Return the (x, y) coordinate for the center point of the cell that contains the specified text.  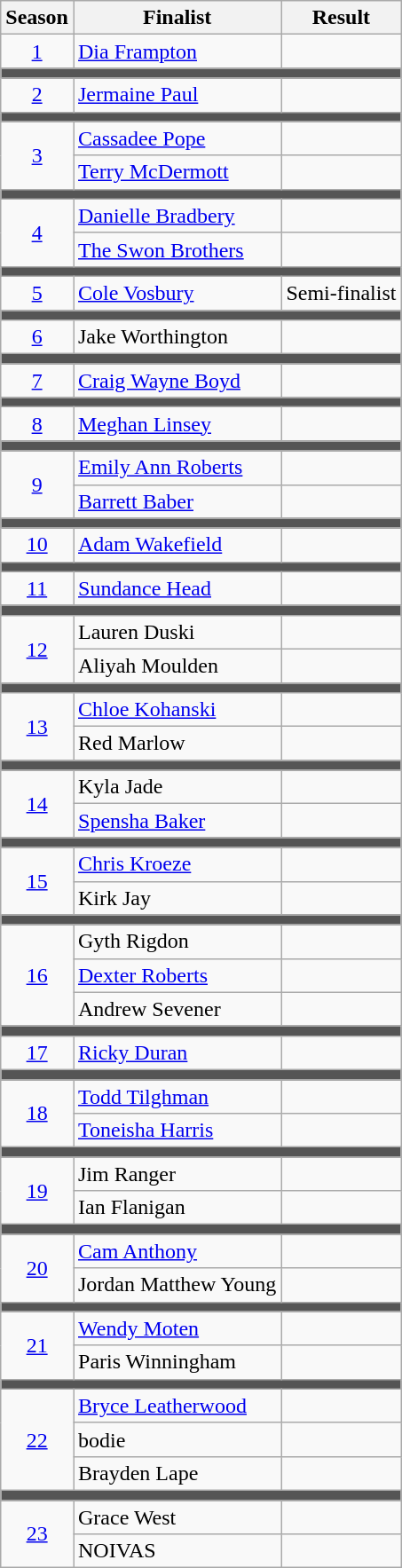
8 (37, 424)
19 (37, 1191)
Chris Kroeze (177, 864)
7 (37, 381)
6 (37, 337)
Bryce Leatherwood (177, 1406)
Lauren Duski (177, 632)
14 (37, 804)
Adam Wakefield (177, 545)
Jim Ranger (177, 1174)
Toneisha Harris (177, 1131)
Jake Worthington (177, 337)
Ian Flanigan (177, 1208)
2 (37, 95)
5 (37, 293)
12 (37, 649)
Craig Wayne Boyd (177, 381)
Gyth Rigdon (177, 942)
20 (37, 1268)
Cole Vosbury (177, 293)
The Swon Brothers (177, 249)
21 (37, 1345)
Cassadee Pope (177, 138)
Paris Winningham (177, 1362)
Kyla Jade (177, 787)
Barrett Baber (177, 501)
Finalist (177, 18)
4 (37, 232)
23 (37, 1533)
16 (37, 975)
11 (37, 588)
Terry McDermott (177, 172)
Result (341, 18)
22 (37, 1439)
1 (37, 51)
15 (37, 881)
Wendy Moten (177, 1328)
NOIVAS (177, 1551)
Emily Ann Roberts (177, 468)
Spensha Baker (177, 821)
Brayden Lape (177, 1473)
Kirk Jay (177, 898)
Cam Anthony (177, 1251)
Meghan Linsey (177, 424)
13 (37, 727)
Season (37, 18)
Jermaine Paul (177, 95)
Red Marlow (177, 744)
9 (37, 485)
Jordan Matthew Young (177, 1285)
Aliyah Moulden (177, 666)
10 (37, 545)
Danielle Bradbery (177, 216)
Dexter Roberts (177, 975)
Andrew Sevener (177, 1009)
Chloe Kohanski (177, 710)
3 (37, 155)
Semi-finalist (341, 293)
Ricky Duran (177, 1052)
Sundance Head (177, 588)
Grace West (177, 1517)
bodie (177, 1439)
18 (37, 1113)
Dia Frampton (177, 51)
Todd Tilghman (177, 1096)
17 (37, 1052)
